Find where the given text appears and provide that cell's center as [X, Y] coordinate. 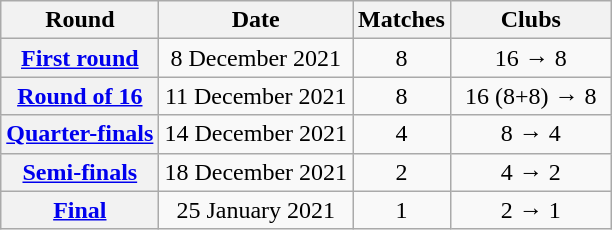
First round [80, 58]
25 January 2021 [256, 210]
2 [402, 172]
16 (8+8) → 8 [530, 96]
4 → 2 [530, 172]
Clubs [530, 20]
Quarter-finals [80, 134]
16 → 8 [530, 58]
Final [80, 210]
11 December 2021 [256, 96]
Round of 16 [80, 96]
Matches [402, 20]
Round [80, 20]
8 → 4 [530, 134]
Semi-finals [80, 172]
2 → 1 [530, 210]
1 [402, 210]
Date [256, 20]
14 December 2021 [256, 134]
8 December 2021 [256, 58]
4 [402, 134]
18 December 2021 [256, 172]
